Pinpoint the cell where the given text exists, returning its (x, y) midpoint coordinate. 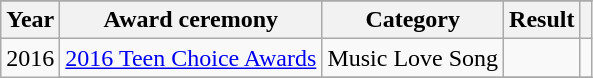
2016 Teen Choice Awards (191, 58)
Music Love Song (413, 58)
Award ceremony (191, 20)
Year (30, 20)
Result (542, 20)
2016 (30, 58)
Category (413, 20)
